Search for the cell housing the specified text and yield its (X, Y) center coordinate. 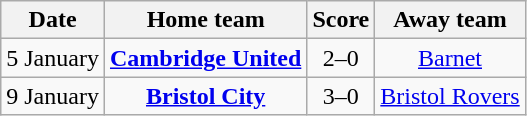
Date (53, 20)
Cambridge United (205, 58)
Home team (205, 20)
9 January (53, 96)
2–0 (341, 58)
Bristol Rovers (450, 96)
Away team (450, 20)
3–0 (341, 96)
5 January (53, 58)
Bristol City (205, 96)
Score (341, 20)
Barnet (450, 58)
